Determine the (X, Y) coordinate at the center of the cell enclosing the given text.  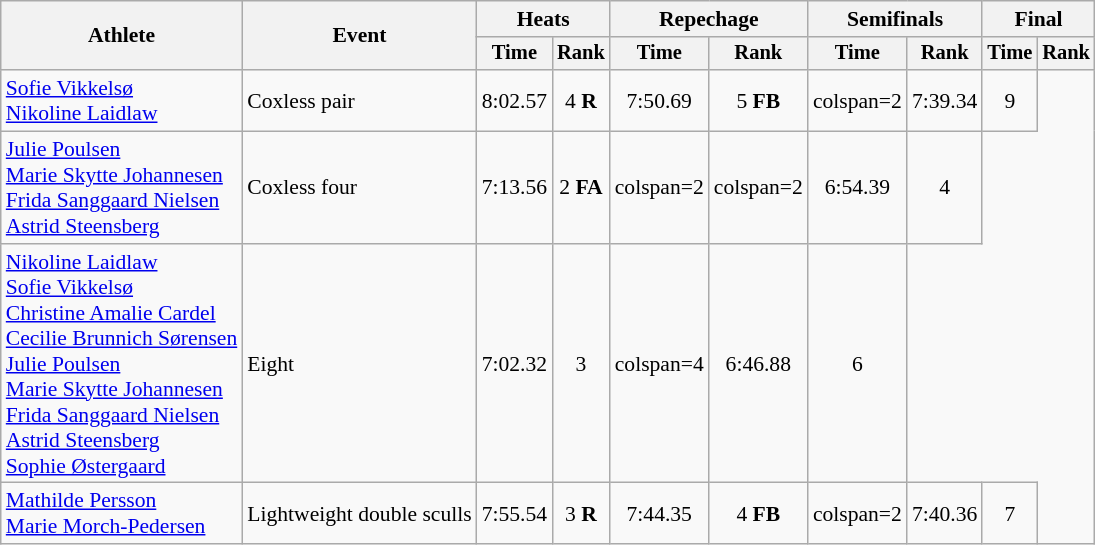
colspan=4 (660, 364)
Coxless pair (359, 100)
Athlete (122, 36)
Lightweight double sculls (359, 514)
7:50.69 (660, 100)
7:40.36 (944, 514)
8:02.57 (514, 100)
7:39.34 (944, 100)
7:02.32 (514, 364)
Semifinals (896, 19)
6:54.39 (858, 188)
Final (1038, 19)
Eight (359, 364)
7:13.56 (514, 188)
5 FB (758, 100)
9 (1010, 100)
4 (944, 188)
2 FA (581, 188)
Sofie VikkelsøNikoline Laidlaw (122, 100)
7:44.35 (660, 514)
7 (1010, 514)
4 R (581, 100)
Heats (544, 19)
4 FB (758, 514)
3 (581, 364)
Julie PoulsenMarie Skytte JohannesenFrida Sanggaard NielsenAstrid Steensberg (122, 188)
Mathilde PerssonMarie Morch-Pedersen (122, 514)
Coxless four (359, 188)
Repechage (709, 19)
Event (359, 36)
7:55.54 (514, 514)
6 (858, 364)
3 R (581, 514)
6:46.88 (758, 364)
